Provide the (X, Y) coordinate of the cell's center where the given text is located.  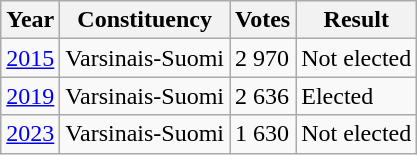
2023 (30, 134)
2015 (30, 58)
2 970 (263, 58)
1 630 (263, 134)
Elected (356, 96)
2 636 (263, 96)
Constituency (145, 20)
2019 (30, 96)
Year (30, 20)
Votes (263, 20)
Result (356, 20)
